Detect which cell encompasses the target text, then output its (x, y) center coordinate. 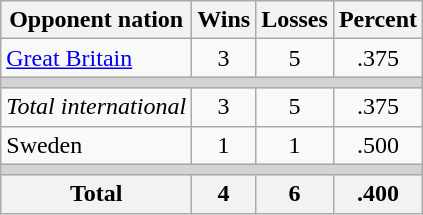
Wins (224, 20)
4 (224, 194)
.400 (378, 194)
Sweden (96, 145)
.500 (378, 145)
Opponent nation (96, 20)
Total international (96, 107)
Great Britain (96, 58)
6 (295, 194)
Losses (295, 20)
Total (96, 194)
Percent (378, 20)
